Capture the cell that displays the provided text and extract its [X, Y] central coordinate. 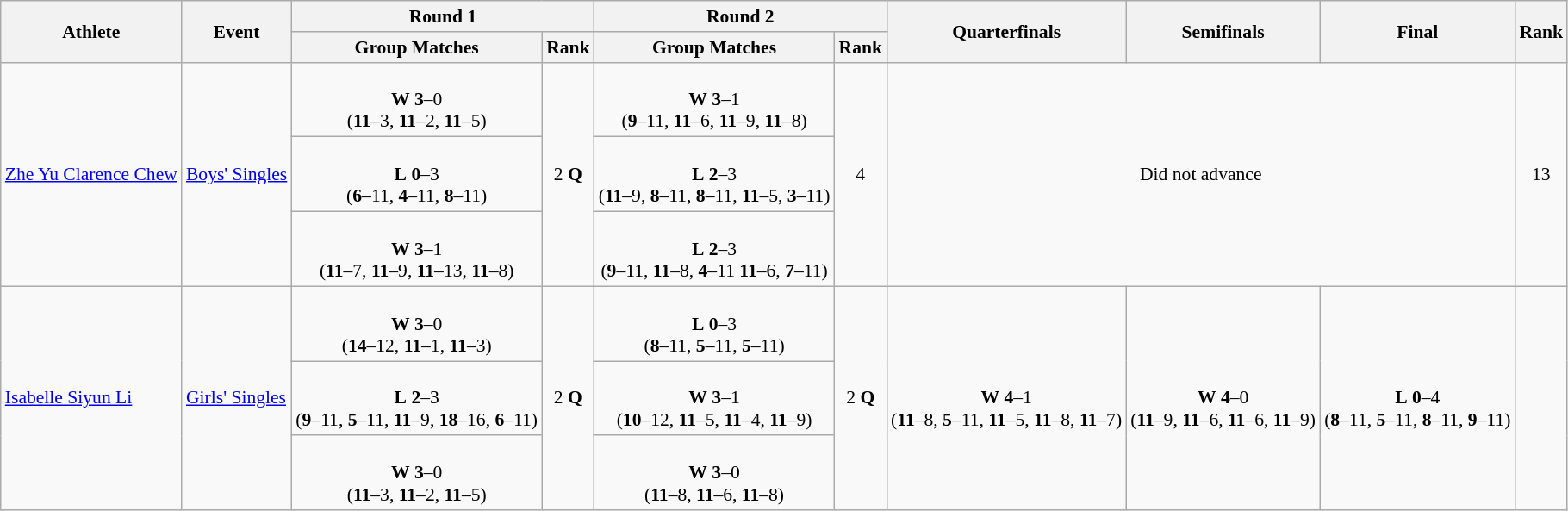
Semifinals [1223, 31]
Round 1 [443, 16]
L 0–3 (6–11, 4–11, 8–11) [417, 174]
W 3–1 (11–7, 11–9, 11–13, 11–8) [417, 250]
L 0–4 (8–11, 5–11, 8–11, 9–11) [1417, 398]
L 2–3 (11–9, 8–11, 8–11, 11–5, 3–11) [715, 174]
Event [236, 31]
Zhe Yu Clarence Chew [91, 174]
L 2–3 (9–11, 11–8, 4–11 11–6, 7–11) [715, 250]
W 4–0 (11–9, 11–6, 11–6, 11–9) [1223, 398]
W 3–0 (14–12, 11–1, 11–3) [417, 324]
W 4–1 (11–8, 5–11, 11–5, 11–8, 11–7) [1006, 398]
Boys' Singles [236, 174]
Round 2 [741, 16]
W 3–1 (9–11, 11–6, 11–9, 11–8) [715, 100]
W 3–0 (11–8, 11–6, 11–8) [715, 474]
L 0–3 (8–11, 5–11, 5–11) [715, 324]
4 [860, 174]
W 3–1 (10–12, 11–5, 11–4, 11–9) [715, 398]
Athlete [91, 31]
13 [1540, 174]
Girls' Singles [236, 398]
Final [1417, 31]
Did not advance [1201, 174]
L 2–3 (9–11, 5–11, 11–9, 18–16, 6–11) [417, 398]
Isabelle Siyun Li [91, 398]
Quarterfinals [1006, 31]
